Search for the cell housing the specified text and yield its [X, Y] center coordinate. 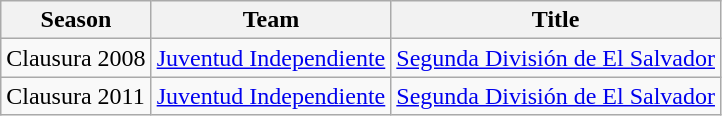
Season [76, 20]
Team [271, 20]
Clausura 2008 [76, 58]
Clausura 2011 [76, 96]
Title [556, 20]
